Determine the [X, Y] coordinate at the center of the cell enclosing the given text.  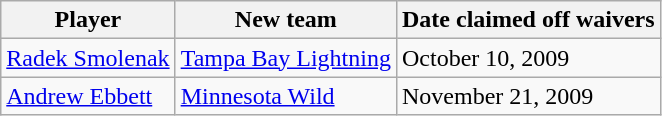
Tampa Bay Lightning [286, 58]
October 10, 2009 [528, 58]
Date claimed off waivers [528, 20]
Radek Smolenak [88, 58]
New team [286, 20]
Minnesota Wild [286, 96]
Andrew Ebbett [88, 96]
November 21, 2009 [528, 96]
Player [88, 20]
